Output the (x, y) coordinate of the center of the cell containing the given text.  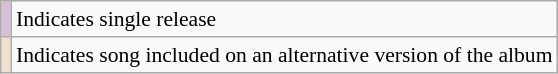
Indicates single release (284, 19)
Indicates song included on an alternative version of the album (284, 55)
